Locate the cell with the specified text and output its (X, Y) center coordinate. 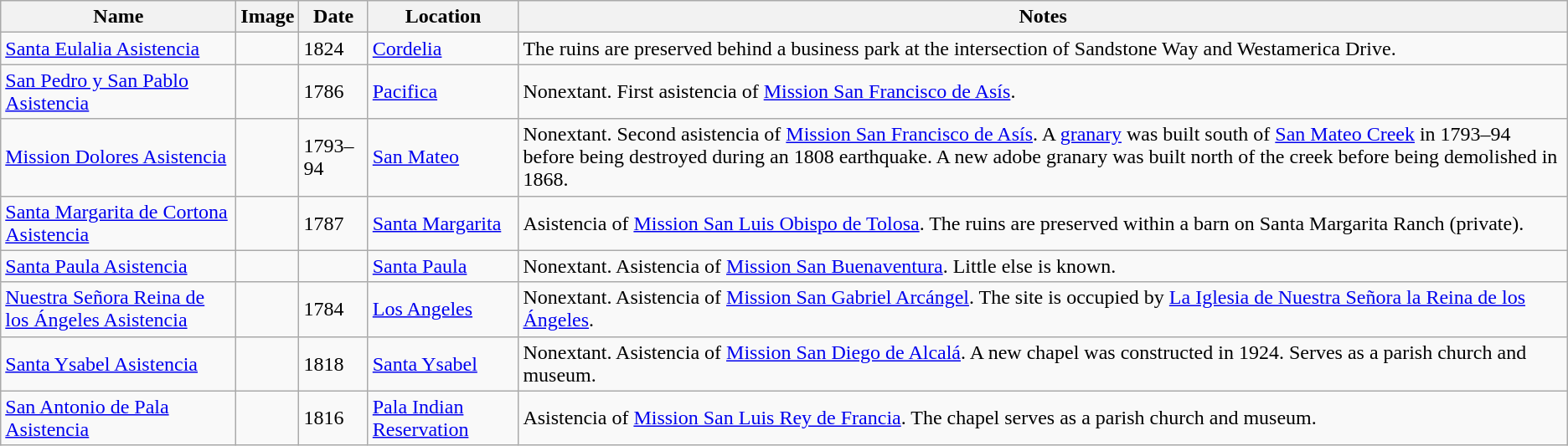
San Mateo (443, 157)
1818 (333, 363)
Nonextant. First asistencia of Mission San Francisco de Asís. (1043, 92)
Name (119, 17)
San Antonio de Pala Asistencia (119, 418)
San Pedro y San Pablo Asistencia (119, 92)
Nuestra Señora Reina de los Ángeles Asistencia (119, 310)
1786 (333, 92)
Cordelia (443, 49)
1784 (333, 310)
Santa Ysabel (443, 363)
Notes (1043, 17)
Santa Paula (443, 266)
Santa Margarita de Cortona Asistencia (119, 223)
Pacifica (443, 92)
Nonextant. Asistencia of Mission San Gabriel Arcángel. The site is occupied by La Iglesia de Nuestra Señora la Reina de los Ángeles. (1043, 310)
Asistencia of Mission San Luis Rey de Francia. The chapel serves as a parish church and museum. (1043, 418)
1824 (333, 49)
Santa Eulalia Asistencia (119, 49)
Date (333, 17)
Santa Ysabel Asistencia (119, 363)
The ruins are preserved behind a business park at the intersection of Sandstone Way and Westamerica Drive. (1043, 49)
Asistencia of Mission San Luis Obispo de Tolosa. The ruins are preserved within a barn on Santa Margarita Ranch (private). (1043, 223)
Nonextant. Asistencia of Mission San Buenaventura. Little else is known. (1043, 266)
1787 (333, 223)
Mission Dolores Asistencia (119, 157)
Los Angeles (443, 310)
1793–94 (333, 157)
1816 (333, 418)
Santa Margarita (443, 223)
Image (268, 17)
Santa Paula Asistencia (119, 266)
Nonextant. Asistencia of Mission San Diego de Alcalá. A new chapel was constructed in 1924. Serves as a parish church and museum. (1043, 363)
Location (443, 17)
Pala Indian Reservation (443, 418)
